Locate the cell with the specified text and output its (X, Y) center coordinate. 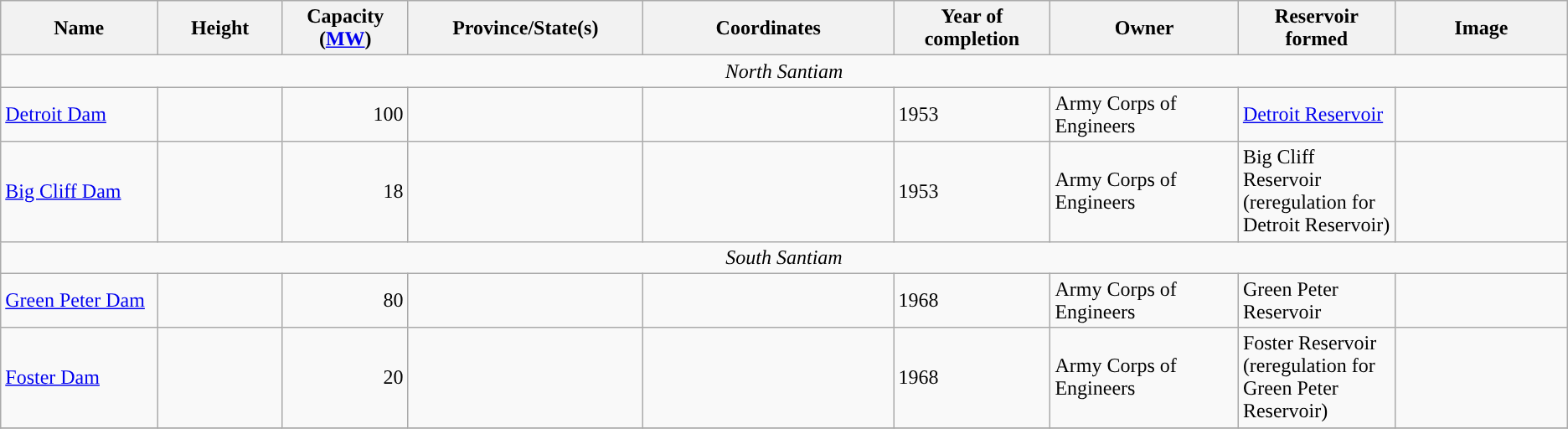
Image (1481, 28)
Big Cliff Dam (79, 191)
Detroit Reservoir (1317, 114)
Big Cliff Reservoir (reregulation for Detroit Reservoir) (1317, 191)
Capacity (MW) (345, 28)
100 (345, 114)
North Santiam (784, 71)
Province/State(s) (526, 28)
Foster Dam (79, 377)
South Santiam (784, 257)
Name (79, 28)
Coordinates (769, 28)
Owner (1144, 28)
Reservoir formed (1317, 28)
80 (345, 300)
18 (345, 191)
Green Peter Dam (79, 300)
Height (220, 28)
Year of completion (972, 28)
Green Peter Reservoir (1317, 300)
Detroit Dam (79, 114)
20 (345, 377)
Foster Reservoir (reregulation for Green Peter Reservoir) (1317, 377)
